Scan for the cell matching the given text and deliver its (x, y) coordinate at center. 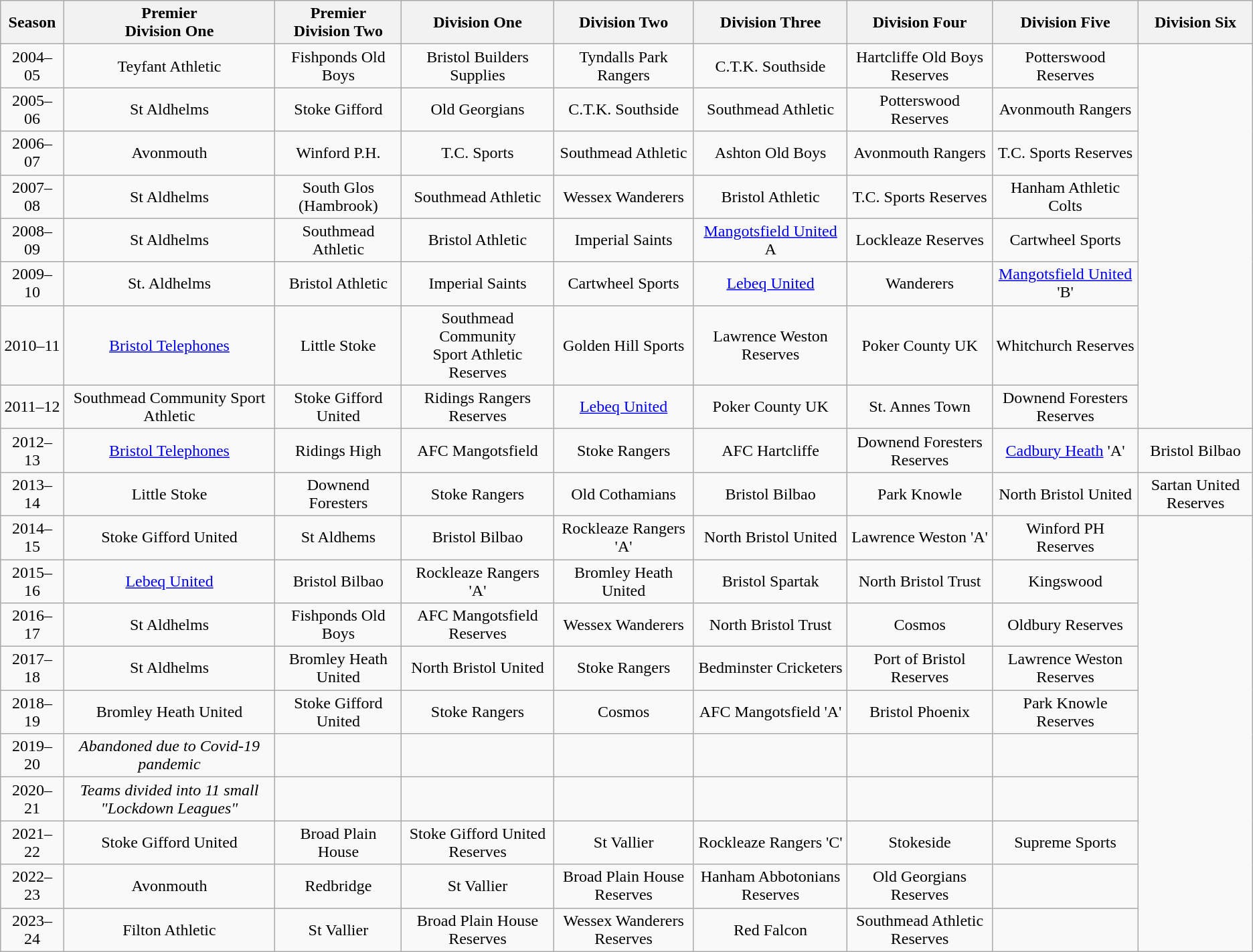
Broad Plain House (339, 842)
Lawrence Weston 'A' (920, 537)
Wanderers (920, 284)
Stoke Gifford United Reserves (478, 842)
St. Aldhelms (169, 284)
AFC Mangotsfield 'A' (770, 712)
Filton Athletic (169, 929)
Supreme Sports (1066, 842)
2014–15 (32, 537)
Division One (478, 23)
Division Six (1195, 23)
2009–10 (32, 284)
2013–14 (32, 494)
2019–20 (32, 755)
Old Georgians Reserves (920, 886)
Lockleaze Reserves (920, 240)
Redbridge (339, 886)
AFC Mangotsfield Reserves (478, 625)
Division Three (770, 23)
Sartan United Reserves (1195, 494)
2006–07 (32, 153)
Division Two (624, 23)
Red Falcon (770, 929)
Division Five (1066, 23)
Golden Hill Sports (624, 345)
Kingswood (1066, 581)
2021–22 (32, 842)
Stokeside (920, 842)
2005–06 (32, 110)
Port of Bristol Reserves (920, 668)
Bedminster Cricketers (770, 668)
Whitchurch Reserves (1066, 345)
Stoke Gifford (339, 110)
Old Georgians (478, 110)
PremierDivision One (169, 23)
Mangotsfield United 'B' (1066, 284)
2011–12 (32, 407)
St Aldhems (339, 537)
Southmead Community Sport Athletic (169, 407)
Park Knowle (920, 494)
2008–09 (32, 240)
Bristol Builders Supplies (478, 66)
Southmead Community Sport Athletic Reserves (478, 345)
Oldbury Reserves (1066, 625)
Hanham Athletic Colts (1066, 197)
2012–13 (32, 450)
Division Four (920, 23)
PremierDivision Two (339, 23)
2022–23 (32, 886)
Season (32, 23)
Tyndalls Park Rangers (624, 66)
AFC Hartcliffe (770, 450)
Winford P.H. (339, 153)
Park Knowle Reserves (1066, 712)
Rockleaze Rangers 'C' (770, 842)
Southmead Athletic Reserves (920, 929)
Abandoned due to Covid-19 pandemic (169, 755)
Ridings Rangers Reserves (478, 407)
2007–08 (32, 197)
2023–24 (32, 929)
Teyfant Athletic (169, 66)
2010–11 (32, 345)
Bristol Spartak (770, 581)
2004–05 (32, 66)
Ridings High (339, 450)
Teams divided into 11 small "Lockdown Leagues" (169, 799)
Bristol Phoenix (920, 712)
Winford PH Reserves (1066, 537)
Hartcliffe Old Boys Reserves (920, 66)
Wessex Wanderers Reserves (624, 929)
South Glos (Hambrook) (339, 197)
2017–18 (32, 668)
T.C. Sports (478, 153)
2020–21 (32, 799)
Cadbury Heath 'A' (1066, 450)
AFC Mangotsfield (478, 450)
St. Annes Town (920, 407)
2018–19 (32, 712)
Ashton Old Boys (770, 153)
2016–17 (32, 625)
2015–16 (32, 581)
Hanham Abbotonians Reserves (770, 886)
Old Cothamians (624, 494)
Downend Foresters (339, 494)
Mangotsfield United A (770, 240)
